Search for the cell housing the specified text and yield its (x, y) center coordinate. 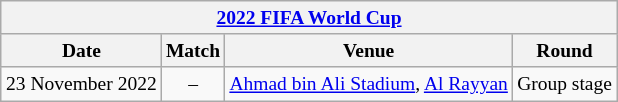
Match (192, 50)
23 November 2022 (81, 84)
Date (81, 50)
Round (564, 50)
Group stage (564, 84)
Ahmad bin Ali Stadium, Al Rayyan (369, 84)
Venue (369, 50)
2022 FIFA World Cup (308, 18)
– (192, 84)
